Detect which cell encompasses the target text, then output its (x, y) center coordinate. 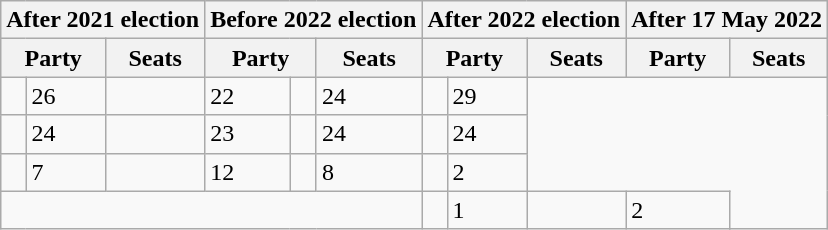
26 (66, 96)
22 (248, 96)
After 2021 election (103, 20)
1 (487, 210)
23 (248, 134)
8 (368, 172)
After 2022 election (524, 20)
After 17 May 2022 (727, 20)
29 (487, 96)
Before 2022 election (314, 20)
12 (248, 172)
7 (66, 172)
